Extract the [X, Y] coordinate from the center of the cell holding the provided text.  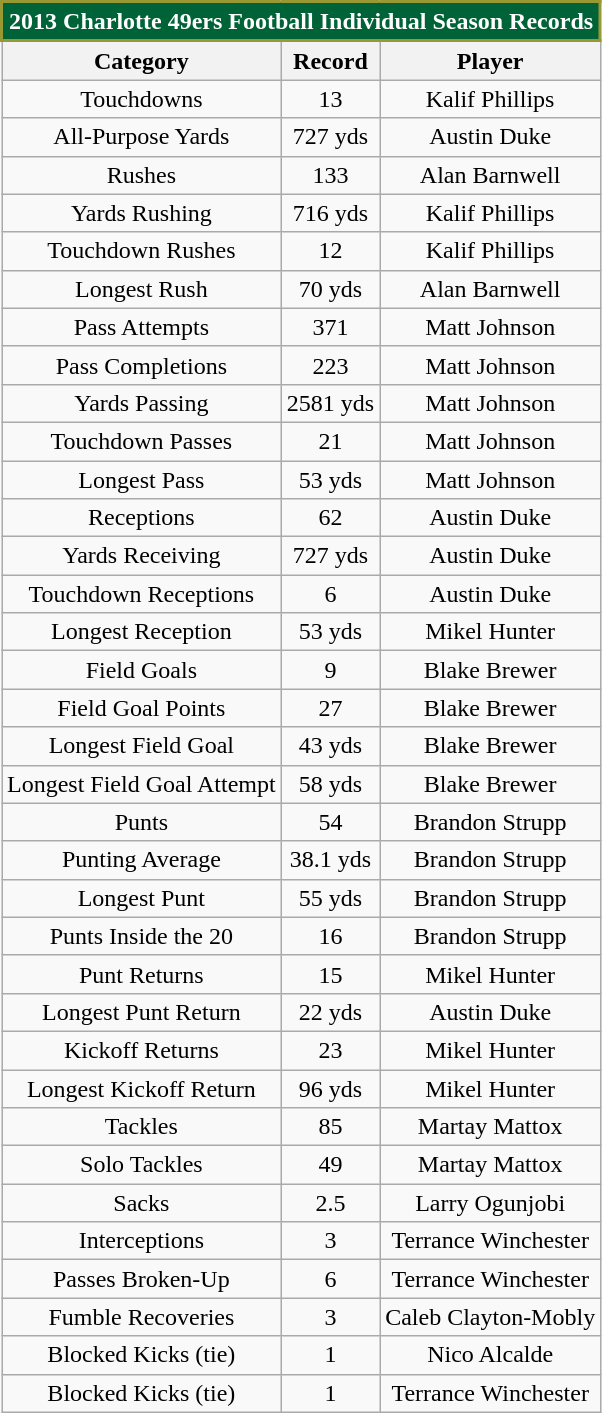
Field Goals [142, 670]
55 yds [330, 898]
Record [330, 60]
13 [330, 99]
96 yds [330, 1089]
Caleb Clayton-Mobly [490, 1317]
Solo Tackles [142, 1165]
Category [142, 60]
38.1 yds [330, 860]
54 [330, 822]
Longest Field Goal Attempt [142, 784]
16 [330, 936]
Nico Alcalde [490, 1355]
Yards Rushing [142, 213]
22 yds [330, 1012]
371 [330, 327]
Pass Completions [142, 365]
Kickoff Returns [142, 1050]
Longest Pass [142, 479]
Passes Broken-Up [142, 1279]
Rushes [142, 175]
Longest Field Goal [142, 746]
Fumble Recoveries [142, 1317]
70 yds [330, 289]
Punts [142, 822]
62 [330, 518]
Touchdowns [142, 99]
Yards Passing [142, 403]
Receptions [142, 518]
Interceptions [142, 1241]
Longest Kickoff Return [142, 1089]
Touchdown Rushes [142, 251]
Field Goal Points [142, 708]
2.5 [330, 1203]
27 [330, 708]
Longest Punt Return [142, 1012]
Player [490, 60]
Punting Average [142, 860]
Larry Ogunjobi [490, 1203]
133 [330, 175]
Tackles [142, 1127]
All-Purpose Yards [142, 137]
Sacks [142, 1203]
2581 yds [330, 403]
9 [330, 670]
Touchdown Passes [142, 441]
43 yds [330, 746]
2013 Charlotte 49ers Football Individual Season Records [302, 22]
23 [330, 1050]
15 [330, 974]
49 [330, 1165]
Longest Rush [142, 289]
Punt Returns [142, 974]
Longest Punt [142, 898]
58 yds [330, 784]
Touchdown Receptions [142, 594]
Punts Inside the 20 [142, 936]
85 [330, 1127]
Pass Attempts [142, 327]
12 [330, 251]
Longest Reception [142, 632]
Yards Receiving [142, 556]
716 yds [330, 213]
223 [330, 365]
21 [330, 441]
